Detect which cell encompasses the target text, then output its [x, y] center coordinate. 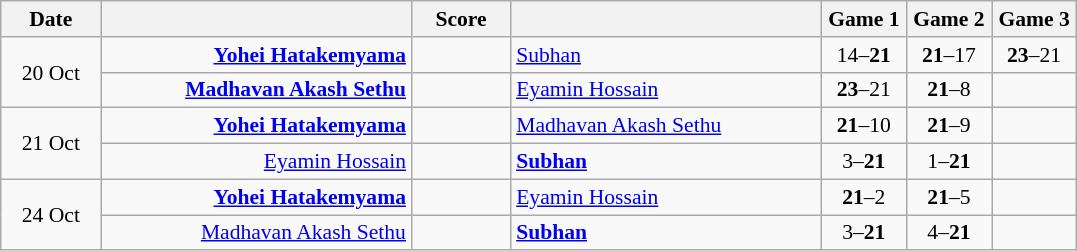
21–10 [864, 126]
24 Oct [51, 214]
21–8 [948, 90]
Game 2 [948, 19]
21–2 [864, 197]
Game 3 [1034, 19]
20 Oct [51, 72]
21–5 [948, 197]
1–21 [948, 162]
21–17 [948, 55]
21–9 [948, 126]
14–21 [864, 55]
Score [461, 19]
21 Oct [51, 144]
Game 1 [864, 19]
Date [51, 19]
4–21 [948, 233]
